Return the [x, y] coordinate for the center point of the cell that contains the specified text.  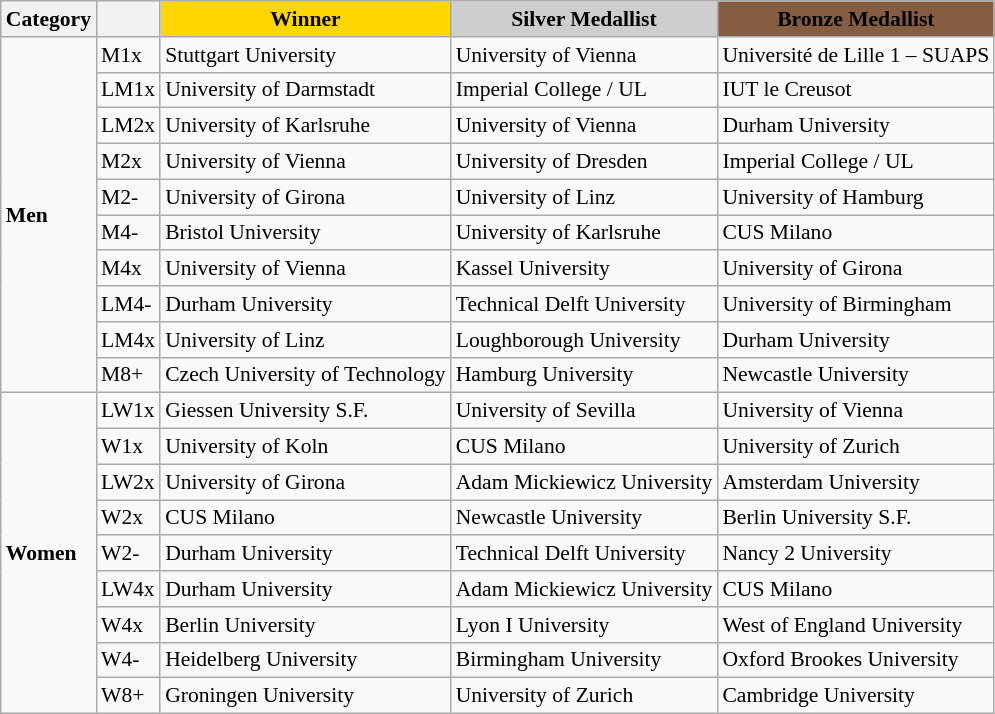
Giessen University S.F. [306, 411]
Bristol University [306, 233]
Loughborough University [584, 340]
M4x [128, 269]
Berlin University S.F. [856, 518]
West of England University [856, 625]
IUT le Creusot [856, 90]
University of Dresden [584, 162]
Stuttgart University [306, 55]
M1x [128, 55]
Groningen University [306, 696]
W1x [128, 447]
Silver Medallist [584, 19]
Men [48, 215]
M2- [128, 197]
Nancy 2 University [856, 554]
M8+ [128, 375]
LM4- [128, 304]
Heidelberg University [306, 660]
Bronze Medallist [856, 19]
W8+ [128, 696]
W4- [128, 660]
University of Hamburg [856, 197]
Amsterdam University [856, 482]
W2- [128, 554]
Université de Lille 1 – SUAPS [856, 55]
Oxford Brookes University [856, 660]
LM2x [128, 126]
Winner [306, 19]
Cambridge University [856, 696]
Berlin University [306, 625]
Women [48, 554]
University of Birmingham [856, 304]
M2x [128, 162]
LM1x [128, 90]
Category [48, 19]
LM4x [128, 340]
LW4x [128, 589]
Czech University of Technology [306, 375]
Birmingham University [584, 660]
LW2x [128, 482]
University of Koln [306, 447]
W2x [128, 518]
Kassel University [584, 269]
W4x [128, 625]
LW1x [128, 411]
Hamburg University [584, 375]
Lyon I University [584, 625]
M4- [128, 233]
University of Darmstadt [306, 90]
University of Sevilla [584, 411]
